Search for the cell housing the specified text and yield its [X, Y] center coordinate. 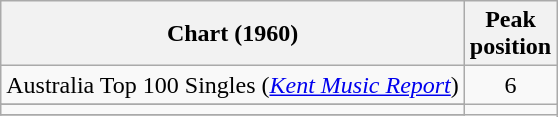
Australia Top 100 Singles (Kent Music Report) [233, 85]
Peakposition [510, 34]
Chart (1960) [233, 34]
6 [510, 85]
